Scan for the cell matching the given text and deliver its (X, Y) coordinate at center. 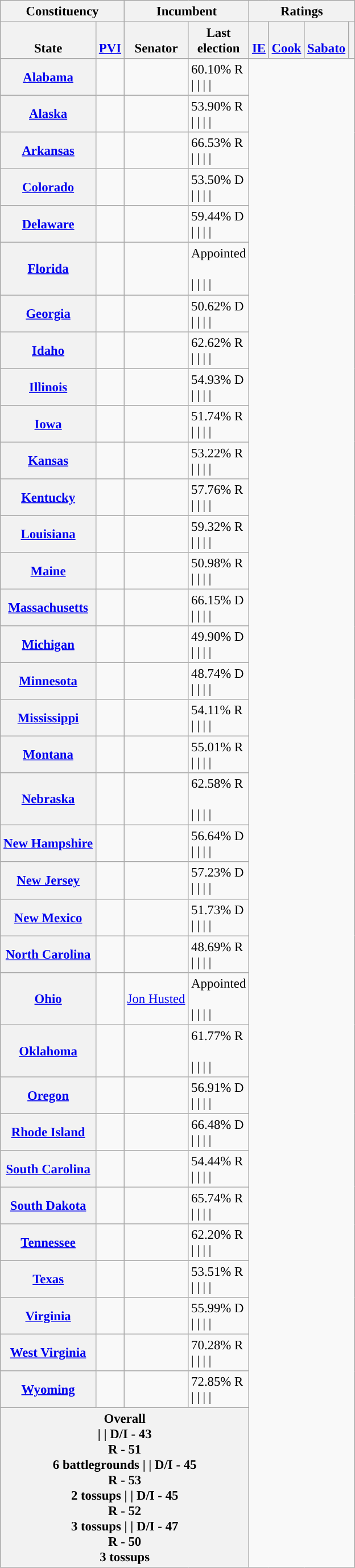
55.01% R | | | | (218, 755)
48.69% R | | | | (218, 955)
Colorado (48, 188)
Tennessee (48, 1243)
South Carolina (48, 1169)
Cook (287, 41)
Alaska (48, 114)
Nebraska (48, 799)
Michigan (48, 645)
New Mexico (48, 917)
Alabama (48, 77)
53.90% R | | | | (218, 114)
Kentucky (48, 498)
65.74% R | | | | (218, 1205)
Sabato (327, 41)
72.85% R | | | | (218, 1390)
62.20% R | | | | (218, 1243)
West Virginia (48, 1353)
State (48, 41)
70.28% R | | | | (218, 1353)
Montana (48, 755)
Lastelection (218, 41)
Kansas (48, 460)
56.64% D | | | | (218, 844)
North Carolina (48, 955)
49.90% D | | | | (218, 645)
56.91% D | | | | (218, 1096)
57.76% R | | | | (218, 498)
Incumbent (187, 11)
54.93% D | | | | (218, 387)
Constituency (63, 11)
Illinois (48, 387)
Arkansas (48, 150)
Overall | | D/I - 43R - 516 battlegrounds | | D/I - 45R - 532 tossups | | D/I - 45R - 523 tossups | | D/I - 47R - 503 tossups (125, 1488)
Texas (48, 1279)
Mississippi (48, 718)
53.51% R | | | | (218, 1279)
66.48% D | | | | (218, 1132)
50.62% D | | | | (218, 313)
Delaware (48, 224)
Jon Husted (156, 998)
66.15% D | | | | (218, 607)
Georgia (48, 313)
Maine (48, 571)
IE (259, 41)
Oregon (48, 1096)
60.10% R | | | | (218, 77)
Massachusetts (48, 607)
66.53% R | | | | (218, 150)
Idaho (48, 350)
53.22% R | | | | (218, 460)
Ohio (48, 998)
54.11% R | | | | (218, 718)
62.62% R | | | | (218, 350)
51.74% R | | | | (218, 424)
Rhode Island (48, 1132)
50.98% R | | | | (218, 571)
59.44% D | | | | (218, 224)
54.44% R | | | | (218, 1169)
Minnesota (48, 681)
Louisiana (48, 534)
Virginia (48, 1316)
51.73% D | | | | (218, 917)
Florida (48, 269)
Iowa (48, 424)
New Hampshire (48, 844)
Oklahoma (48, 1051)
48.74% D | | | | (218, 681)
57.23% D | | | | (218, 881)
Ratings (302, 11)
61.77% R | | | | (218, 1051)
Wyoming (48, 1390)
Senator (156, 41)
South Dakota (48, 1205)
62.58% R | | | | (218, 799)
PVI (110, 41)
59.32% R | | | | (218, 534)
New Jersey (48, 881)
55.99% D | | | | (218, 1316)
53.50% D | | | | (218, 188)
